Determine the (x, y) coordinate at the center of the cell enclosing the given text.  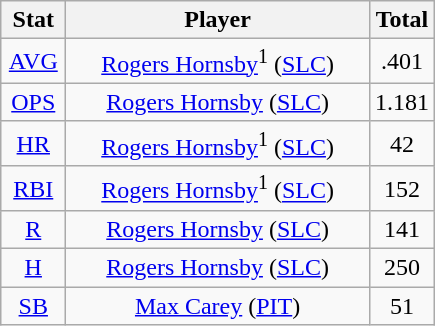
51 (402, 306)
HR (34, 144)
R (34, 230)
SB (34, 306)
1.181 (402, 102)
Player (218, 20)
H (34, 268)
Max Carey (PIT) (218, 306)
42 (402, 144)
AVG (34, 62)
Stat (34, 20)
.401 (402, 62)
RBI (34, 188)
250 (402, 268)
Total (402, 20)
152 (402, 188)
OPS (34, 102)
141 (402, 230)
